Find where the given text appears and provide that cell's center as (x, y) coordinate. 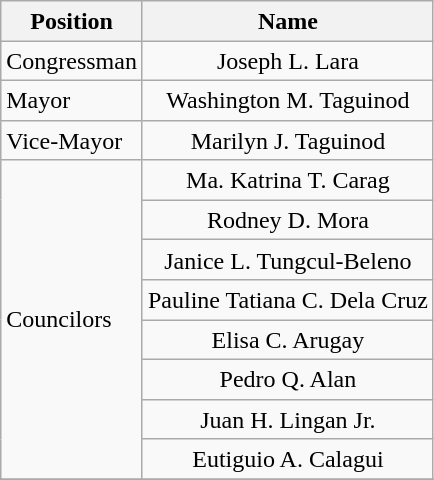
Councilors (72, 320)
Position (72, 21)
Rodney D. Mora (288, 220)
Name (288, 21)
Washington M. Taguinod (288, 100)
Juan H. Lingan Jr. (288, 419)
Vice-Mayor (72, 140)
Pedro Q. Alan (288, 379)
Congressman (72, 61)
Joseph L. Lara (288, 61)
Marilyn J. Taguinod (288, 140)
Janice L. Tungcul-Beleno (288, 260)
Elisa C. Arugay (288, 340)
Pauline Tatiana C. Dela Cruz (288, 300)
Eutiguio A. Calagui (288, 459)
Mayor (72, 100)
Ma. Katrina T. Carag (288, 180)
